Locate the cell with the specified text and output its (X, Y) center coordinate. 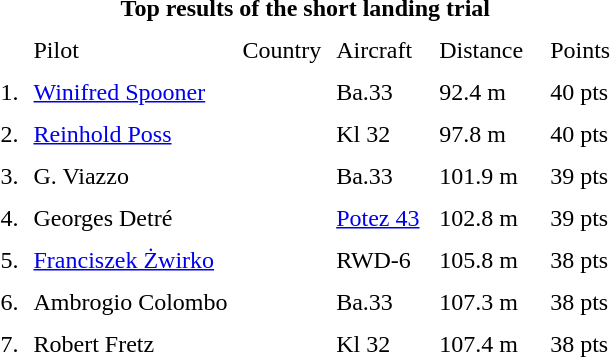
Winifred Spooner (130, 92)
Reinhold Poss (130, 134)
92.4 m (488, 92)
Potez 43 (380, 218)
Distance (488, 50)
Franciszek Żwirko (130, 260)
Ambrogio Colombo (130, 302)
G. Viazzo (130, 176)
105.8 m (488, 260)
RWD-6 (380, 260)
Kl 32 (380, 134)
Georges Detré (130, 218)
Pilot (130, 50)
Aircraft (380, 50)
107.3 m (488, 302)
Country (282, 50)
102.8 m (488, 218)
101.9 m (488, 176)
97.8 m (488, 134)
